Search for the cell housing the specified text and yield its [X, Y] center coordinate. 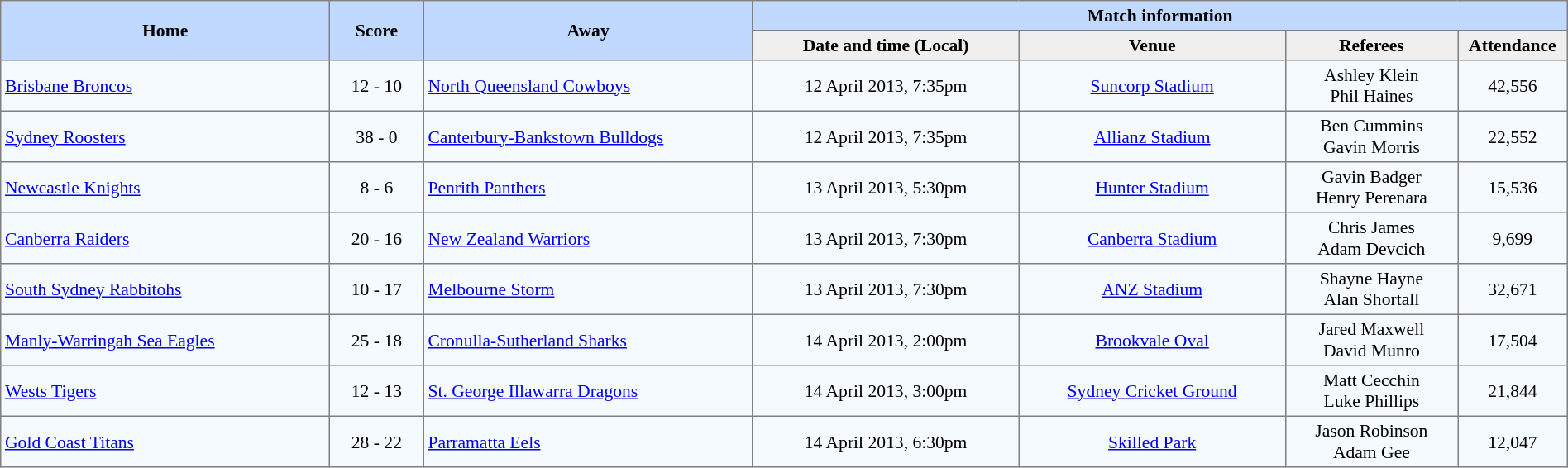
Gavin BadgerHenry Perenara [1371, 188]
ANZ Stadium [1152, 289]
21,844 [1513, 391]
14 April 2013, 2:00pm [886, 340]
8 - 6 [377, 188]
Referees [1371, 45]
Shayne HayneAlan Shortall [1371, 289]
15,536 [1513, 188]
Ashley KleinPhil Haines [1371, 86]
32,671 [1513, 289]
Cronulla-Sutherland Sharks [588, 340]
Sydney Roosters [165, 136]
10 - 17 [377, 289]
Melbourne Storm [588, 289]
St. George Illawarra Dragons [588, 391]
Matt CecchinLuke Phillips [1371, 391]
Ben CumminsGavin Morris [1371, 136]
Attendance [1513, 45]
22,552 [1513, 136]
Chris JamesAdam Devcich [1371, 238]
North Queensland Cowboys [588, 86]
Allianz Stadium [1152, 136]
Away [588, 31]
Brookvale Oval [1152, 340]
20 - 16 [377, 238]
28 - 22 [377, 442]
Newcastle Knights [165, 188]
Wests Tigers [165, 391]
Canberra Raiders [165, 238]
Gold Coast Titans [165, 442]
South Sydney Rabbitohs [165, 289]
12,047 [1513, 442]
Venue [1152, 45]
14 April 2013, 3:00pm [886, 391]
Sydney Cricket Ground [1152, 391]
25 - 18 [377, 340]
14 April 2013, 6:30pm [886, 442]
38 - 0 [377, 136]
Jared MaxwellDavid Munro [1371, 340]
Home [165, 31]
12 - 10 [377, 86]
17,504 [1513, 340]
Canberra Stadium [1152, 238]
Score [377, 31]
9,699 [1513, 238]
Skilled Park [1152, 442]
Brisbane Broncos [165, 86]
Date and time (Local) [886, 45]
Match information [1159, 16]
Penrith Panthers [588, 188]
Canterbury-Bankstown Bulldogs [588, 136]
New Zealand Warriors [588, 238]
42,556 [1513, 86]
12 - 13 [377, 391]
Jason RobinsonAdam Gee [1371, 442]
Suncorp Stadium [1152, 86]
Manly-Warringah Sea Eagles [165, 340]
13 April 2013, 5:30pm [886, 188]
Hunter Stadium [1152, 188]
Parramatta Eels [588, 442]
